From the cell containing the given text, extract its center point as (x, y) coordinate. 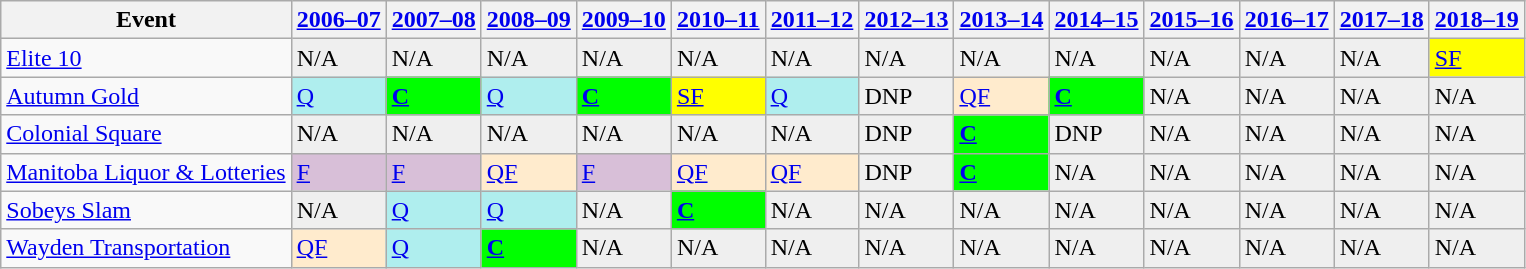
2011–12 (812, 20)
2018–19 (1476, 20)
2008–09 (528, 20)
Colonial Square (146, 134)
Event (146, 20)
2010–11 (718, 20)
Manitoba Liquor & Lotteries (146, 172)
2017–18 (1382, 20)
2007–08 (434, 20)
2015–16 (1192, 20)
Autumn Gold (146, 96)
2009–10 (624, 20)
Elite 10 (146, 58)
2016–17 (1286, 20)
2012–13 (906, 20)
2014–15 (1096, 20)
Wayden Transportation (146, 248)
Sobeys Slam (146, 210)
2006–07 (338, 20)
2013–14 (1002, 20)
